Identify which cell holds the provided text, then report its [x, y] central coordinate. 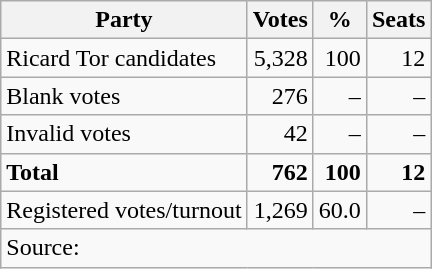
762 [280, 172]
276 [280, 96]
60.0 [340, 210]
Ricard Tor candidates [124, 58]
5,328 [280, 58]
Party [124, 20]
Total [124, 172]
Votes [280, 20]
% [340, 20]
Registered votes/turnout [124, 210]
Source: [216, 248]
42 [280, 134]
Seats [398, 20]
1,269 [280, 210]
Blank votes [124, 96]
Invalid votes [124, 134]
